Find where the given text appears and provide that cell's center as (x, y) coordinate. 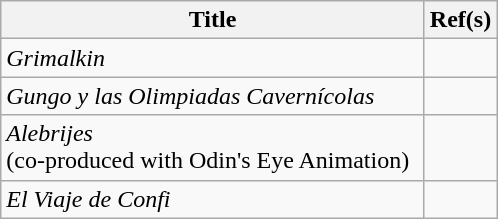
Grimalkin (213, 58)
Title (213, 20)
Ref(s) (460, 20)
Alebrijes(co-produced with Odin's Eye Animation) (213, 148)
El Viaje de Confi (213, 199)
Gungo y las Olimpiadas Cavernícolas (213, 96)
